From the cell containing the given text, extract its center point as [X, Y] coordinate. 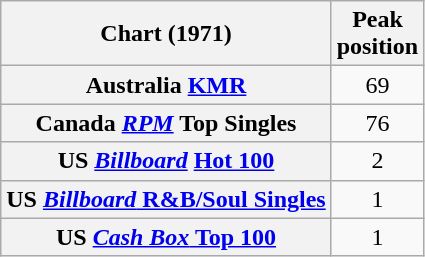
69 [377, 85]
2 [377, 161]
US Cash Box Top 100 [166, 237]
76 [377, 123]
Peakposition [377, 34]
Chart (1971) [166, 34]
US Billboard R&B/Soul Singles [166, 199]
US Billboard Hot 100 [166, 161]
Australia KMR [166, 85]
Canada RPM Top Singles [166, 123]
